Pinpoint the cell where the given text exists, returning its [x, y] midpoint coordinate. 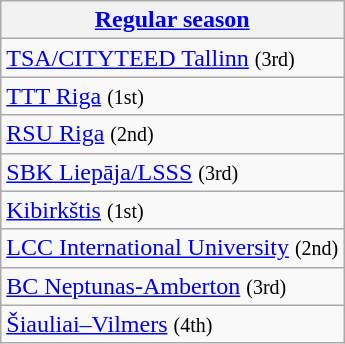
LCC International University (2nd) [172, 248]
BC Neptunas-Amberton (3rd) [172, 286]
TSA/CITYTEED Tallinn (3rd) [172, 58]
Regular season [172, 20]
RSU Riga (2nd) [172, 134]
Šiauliai–Vilmers (4th) [172, 324]
Kibirkštis (1st) [172, 210]
SBK Liepāja/LSSS (3rd) [172, 172]
TTT Riga (1st) [172, 96]
